Pinpoint the cell where the given text exists, returning its [X, Y] midpoint coordinate. 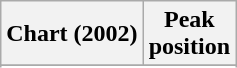
Peak position [189, 34]
Chart (2002) [72, 34]
